Determine the [X, Y] coordinate at the center of the cell enclosing the given text.  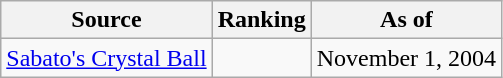
Sabato's Crystal Ball [106, 58]
Source [106, 20]
As of [406, 20]
Ranking [262, 20]
November 1, 2004 [406, 58]
